Pinpoint the cell where the given text exists, returning its [X, Y] midpoint coordinate. 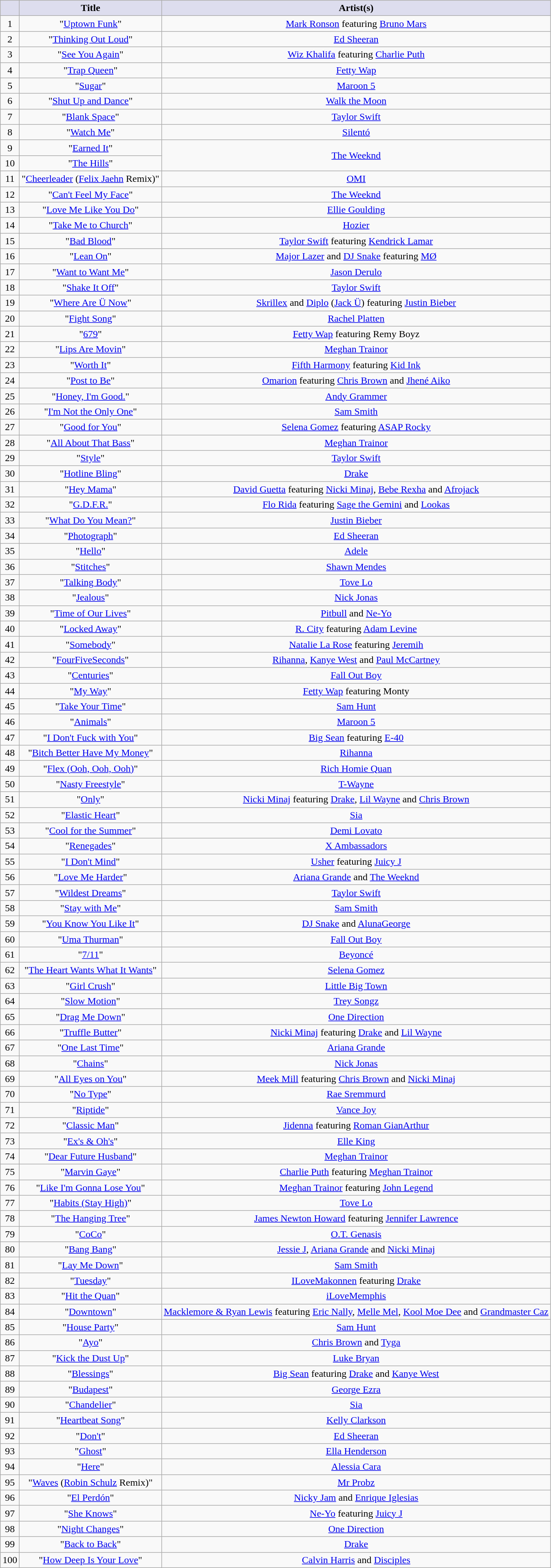
78 [10, 1219]
73 [10, 1141]
"FourFiveSeconds" [90, 660]
74 [10, 1156]
2 [10, 39]
"Stitches" [90, 567]
60 [10, 939]
"The Hills" [90, 163]
13 [10, 210]
Artist(s) [356, 8]
"G.D.F.R." [90, 505]
16 [10, 256]
"Lay Me Down" [90, 1265]
"All Eyes on You" [90, 1079]
"Back to Back" [90, 1544]
62 [10, 970]
Major Lazer and DJ Snake featuring MØ [356, 256]
79 [10, 1234]
"Hit the Quan" [90, 1296]
"7/11" [90, 955]
"How Deep Is Your Love" [90, 1560]
Selena Gomez [356, 970]
Fetty Wap featuring Monty [356, 691]
100 [10, 1560]
"Hey Mama" [90, 489]
"Elastic Heart" [90, 815]
"What Do You Mean?" [90, 520]
"Locked Away" [90, 629]
"Classic Man" [90, 1125]
"Fight Song" [90, 318]
67 [10, 1048]
71 [10, 1110]
64 [10, 1001]
"Jealous" [90, 598]
Jidenna featuring Roman GianArthur [356, 1125]
"Cheerleader (Felix Jaehn Remix)" [90, 179]
Title [90, 8]
"Bitch Better Have My Money" [90, 753]
76 [10, 1188]
James Newton Howard featuring Jennifer Lawrence [356, 1219]
Wiz Khalifa featuring Charlie Puth [356, 55]
"Shake It Off" [90, 287]
"Good for You" [90, 427]
77 [10, 1203]
21 [10, 334]
Selena Gomez featuring ASAP Rocky [356, 427]
83 [10, 1296]
"Take Your Time" [90, 707]
Vance Joy [356, 1110]
"Take Me to Church" [90, 225]
"Love Me Like You Do" [90, 210]
45 [10, 707]
"Talking Body" [90, 582]
Mark Ronson featuring Bruno Mars [356, 24]
Calvin Harris and Disciples [356, 1560]
Pitbull and Ne-Yo [356, 613]
Rihanna, Kanye West and Paul McCartney [356, 660]
94 [10, 1467]
"You Know You Like It" [90, 923]
"Earned It" [90, 148]
19 [10, 303]
86 [10, 1343]
92 [10, 1435]
"Lips Are Movin" [90, 349]
28 [10, 442]
"Thinking Out Loud" [90, 39]
9 [10, 148]
Trey Songz [356, 1001]
"Animals" [90, 722]
"Post to Be" [90, 380]
Justin Bieber [356, 520]
Omarion featuring Chris Brown and Jhené Aiko [356, 380]
Walk the Moon [356, 101]
"Hotline Bling" [90, 474]
Jason Derulo [356, 272]
39 [10, 613]
42 [10, 660]
"Chandelier" [90, 1405]
"Bang Bang" [90, 1250]
"Don't" [90, 1435]
48 [10, 753]
"Truffle Butter" [90, 1032]
52 [10, 815]
5 [10, 86]
17 [10, 272]
"Shut Up and Dance" [90, 101]
54 [10, 846]
Hozier [356, 225]
O.T. Genasis [356, 1234]
Demi Lovato [356, 830]
56 [10, 877]
Fetty Wap [356, 70]
Big Sean featuring Drake and Kanye West [356, 1374]
"Ghost" [90, 1451]
"Flex (Ooh, Ooh, Ooh)" [90, 769]
Rachel Platten [356, 318]
98 [10, 1529]
41 [10, 644]
96 [10, 1498]
"Drag Me Down" [90, 1017]
"El Perdón" [90, 1498]
84 [10, 1312]
"Nasty Freestyle" [90, 784]
"Centuries" [90, 675]
T-Wayne [356, 784]
4 [10, 70]
23 [10, 365]
61 [10, 955]
"The Hanging Tree" [90, 1219]
DJ Snake and AlunaGeorge [356, 923]
Adele [356, 551]
31 [10, 489]
"Style" [90, 458]
"Tuesday" [90, 1281]
34 [10, 536]
"Wildest Dreams" [90, 892]
"Ayo" [90, 1343]
"Watch Me" [90, 132]
Ariana Grande and The Weeknd [356, 877]
55 [10, 861]
38 [10, 598]
"Heartbeat Song" [90, 1420]
91 [10, 1420]
47 [10, 738]
"Here" [90, 1467]
R. City featuring Adam Levine [356, 629]
"CoCo" [90, 1234]
30 [10, 474]
"Bad Blood" [90, 241]
"Renegades" [90, 846]
"Chains" [90, 1063]
"Uptown Funk" [90, 24]
25 [10, 396]
49 [10, 769]
"679" [90, 334]
43 [10, 675]
65 [10, 1017]
37 [10, 582]
Elle King [356, 1141]
57 [10, 892]
"No Type" [90, 1094]
Fifth Harmony featuring Kid Ink [356, 365]
95 [10, 1482]
"Night Changes" [90, 1529]
"I'm Not the Only One" [90, 411]
X Ambassadors [356, 846]
Meek Mill featuring Chris Brown and Nicki Minaj [356, 1079]
90 [10, 1405]
"Only" [90, 799]
"Kick the Dust Up" [90, 1358]
"Downtown" [90, 1312]
"House Party" [90, 1327]
Nicky Jam and Enrique Iglesias [356, 1498]
Kelly Clarkson [356, 1420]
Meghan Trainor featuring John Legend [356, 1188]
33 [10, 520]
"My Way" [90, 691]
"I Don't Mind" [90, 861]
"She Knows" [90, 1513]
82 [10, 1281]
"The Heart Wants What It Wants" [90, 970]
"Love Me Harder" [90, 877]
6 [10, 101]
40 [10, 629]
18 [10, 287]
"Uma Thurman" [90, 939]
Flo Rida featuring Sage the Gemini and Lookas [356, 505]
"Time of Our Lives" [90, 613]
Mr Probz [356, 1482]
35 [10, 551]
Macklemore & Ryan Lewis featuring Eric Nally, Melle Mel, Kool Moe Dee and Grandmaster Caz [356, 1312]
"Sugar" [90, 86]
3 [10, 55]
"Cool for the Summer" [90, 830]
"Hello" [90, 551]
Taylor Swift featuring Kendrick Lamar [356, 241]
26 [10, 411]
99 [10, 1544]
Charlie Puth featuring Meghan Trainor [356, 1172]
"Stay with Me" [90, 908]
80 [10, 1250]
"Ex's & Oh's" [90, 1141]
Fetty Wap featuring Remy Boyz [356, 334]
"Blank Space" [90, 117]
36 [10, 567]
"I Don't Fuck with You" [90, 738]
8 [10, 132]
20 [10, 318]
iLoveMemphis [356, 1296]
53 [10, 830]
Luke Bryan [356, 1358]
93 [10, 1451]
"Want to Want Me" [90, 272]
"Can't Feel My Face" [90, 194]
Alessia Cara [356, 1467]
"Marvin Gaye" [90, 1172]
44 [10, 691]
"Trap Queen" [90, 70]
97 [10, 1513]
Nicki Minaj featuring Drake, Lil Wayne and Chris Brown [356, 799]
24 [10, 380]
Big Sean featuring E-40 [356, 738]
50 [10, 784]
46 [10, 722]
Chris Brown and Tyga [356, 1343]
59 [10, 923]
"Honey, I'm Good." [90, 396]
63 [10, 986]
69 [10, 1079]
Skrillex and Diplo (Jack Ü) featuring Justin Bieber [356, 303]
"Riptide" [90, 1110]
11 [10, 179]
George Ezra [356, 1389]
"Lean On" [90, 256]
Usher featuring Juicy J [356, 861]
"Photograph" [90, 536]
"See You Again" [90, 55]
Little Big Town [356, 986]
22 [10, 349]
68 [10, 1063]
Rae Sremmurd [356, 1094]
58 [10, 908]
Rihanna [356, 753]
"Waves (Robin Schulz Remix)" [90, 1482]
88 [10, 1374]
"Somebody" [90, 644]
"One Last Time" [90, 1048]
Beyoncé [356, 955]
1 [10, 24]
12 [10, 194]
32 [10, 505]
7 [10, 117]
"Habits (Stay High)" [90, 1203]
81 [10, 1265]
ILoveMakonnen featuring Drake [356, 1281]
"Slow Motion" [90, 1001]
29 [10, 458]
Rich Homie Quan [356, 769]
"Where Are Ü Now" [90, 303]
Natalie La Rose featuring Jeremih [356, 644]
87 [10, 1358]
89 [10, 1389]
"Dear Future Husband" [90, 1156]
14 [10, 225]
15 [10, 241]
"Budapest" [90, 1389]
"Like I'm Gonna Lose You" [90, 1188]
51 [10, 799]
David Guetta featuring Nicki Minaj, Bebe Rexha and Afrojack [356, 489]
66 [10, 1032]
Andy Grammer [356, 396]
Nicki Minaj featuring Drake and Lil Wayne [356, 1032]
75 [10, 1172]
Ellie Goulding [356, 210]
Ne-Yo featuring Juicy J [356, 1513]
85 [10, 1327]
Ella Henderson [356, 1451]
72 [10, 1125]
Silentó [356, 132]
70 [10, 1094]
10 [10, 163]
Jessie J, Ariana Grande and Nicki Minaj [356, 1250]
OMI [356, 179]
Ariana Grande [356, 1048]
"All About That Bass" [90, 442]
"Worth It" [90, 365]
"Girl Crush" [90, 986]
Shawn Mendes [356, 567]
27 [10, 427]
"Blessings" [90, 1374]
